Capture the cell that displays the provided text and extract its [X, Y] central coordinate. 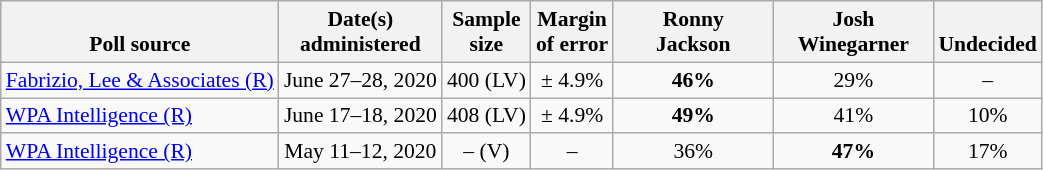
June 17–18, 2020 [360, 116]
Marginof error [572, 32]
400 (LV) [486, 80]
46% [693, 80]
408 (LV) [486, 116]
Poll source [140, 32]
Samplesize [486, 32]
47% [853, 152]
May 11–12, 2020 [360, 152]
Undecided [987, 32]
10% [987, 116]
– (V) [486, 152]
JoshWinegarner [853, 32]
17% [987, 152]
29% [853, 80]
49% [693, 116]
36% [693, 152]
Fabrizio, Lee & Associates (R) [140, 80]
41% [853, 116]
June 27–28, 2020 [360, 80]
RonnyJackson [693, 32]
Date(s)administered [360, 32]
